Pinpoint the cell where the given text exists, returning its [X, Y] midpoint coordinate. 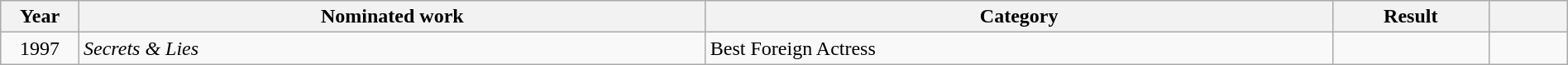
Year [40, 17]
Result [1411, 17]
Category [1019, 17]
1997 [40, 48]
Nominated work [392, 17]
Secrets & Lies [392, 48]
Best Foreign Actress [1019, 48]
